Locate the cell with the specified text and output its (X, Y) center coordinate. 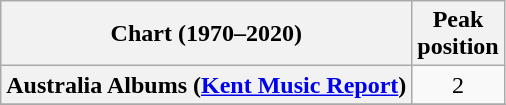
Peakposition (458, 34)
2 (458, 85)
Chart (1970–2020) (206, 34)
Australia Albums (Kent Music Report) (206, 85)
